Extract the [x, y] coordinate from the center of the cell holding the provided text.  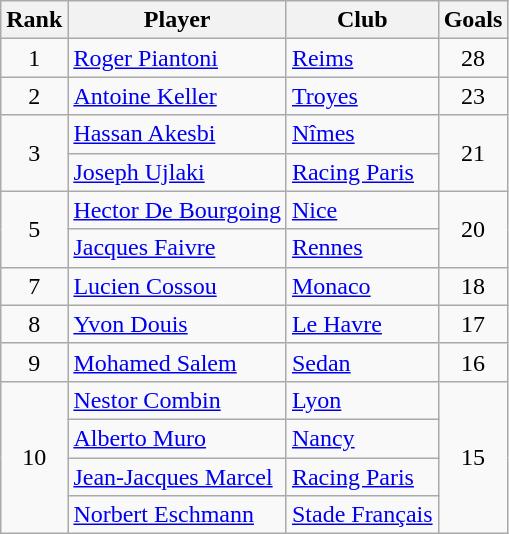
16 [473, 362]
Nestor Combin [178, 400]
3 [34, 153]
7 [34, 286]
Norbert Eschmann [178, 515]
Goals [473, 20]
Club [362, 20]
Stade Français [362, 515]
Yvon Douis [178, 324]
Lucien Cossou [178, 286]
Nancy [362, 438]
20 [473, 229]
Troyes [362, 96]
Le Havre [362, 324]
17 [473, 324]
Player [178, 20]
9 [34, 362]
23 [473, 96]
Roger Piantoni [178, 58]
15 [473, 457]
Nice [362, 210]
5 [34, 229]
1 [34, 58]
Rennes [362, 248]
Jacques Faivre [178, 248]
Reims [362, 58]
Antoine Keller [178, 96]
Joseph Ujlaki [178, 172]
Alberto Muro [178, 438]
21 [473, 153]
18 [473, 286]
Hassan Akesbi [178, 134]
Jean-Jacques Marcel [178, 477]
Nîmes [362, 134]
28 [473, 58]
2 [34, 96]
Hector De Bourgoing [178, 210]
Rank [34, 20]
10 [34, 457]
Lyon [362, 400]
Mohamed Salem [178, 362]
Monaco [362, 286]
8 [34, 324]
Sedan [362, 362]
